Detect which cell encompasses the target text, then output its (x, y) center coordinate. 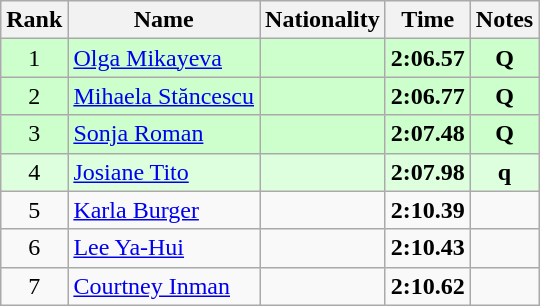
2:07.98 (428, 172)
7 (34, 286)
2:06.77 (428, 96)
2:06.57 (428, 58)
2:10.62 (428, 286)
q (504, 172)
4 (34, 172)
1 (34, 58)
Time (428, 20)
Notes (504, 20)
2 (34, 96)
Olga Mikayeva (164, 58)
2:07.48 (428, 134)
6 (34, 248)
Josiane Tito (164, 172)
Courtney Inman (164, 286)
Karla Burger (164, 210)
Sonja Roman (164, 134)
Name (164, 20)
5 (34, 210)
Lee Ya-Hui (164, 248)
3 (34, 134)
Nationality (323, 20)
2:10.43 (428, 248)
Rank (34, 20)
Mihaela Stăncescu (164, 96)
2:10.39 (428, 210)
